Return (x, y) of the center of cell containing provided text 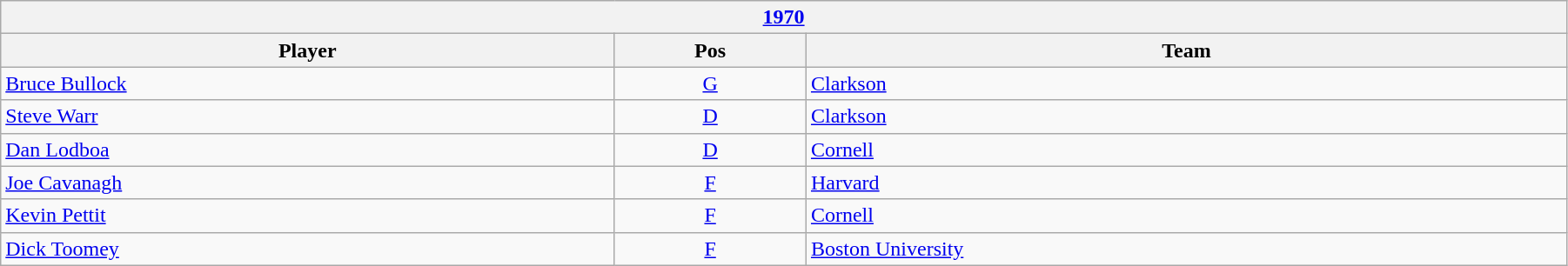
Steve Warr (308, 116)
1970 (784, 17)
Bruce Bullock (308, 83)
Player (308, 50)
Team (1186, 50)
G (710, 83)
Kevin Pettit (308, 216)
Pos (710, 50)
Dan Lodboa (308, 150)
Dick Toomey (308, 249)
Harvard (1186, 183)
Boston University (1186, 249)
Joe Cavanagh (308, 183)
